Extract the (X, Y) coordinate from the center of the cell holding the provided text.  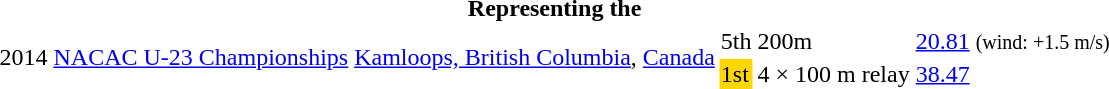
5th (736, 41)
NACAC U-23 Championships (201, 58)
4 × 100 m relay (834, 74)
200m (834, 41)
1st (736, 74)
Kamloops, British Columbia, Canada (535, 58)
